Return [X, Y] of the center of cell containing provided text 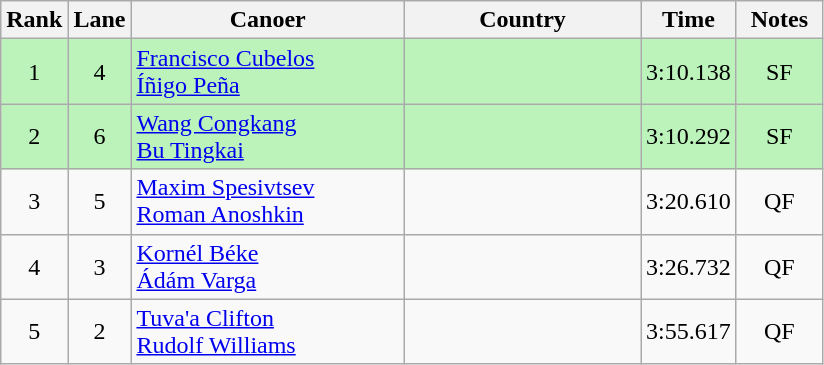
Kornél BékeÁdám Varga [268, 266]
Country [522, 20]
3:55.617 [689, 332]
Tuva'a CliftonRudolf Williams [268, 332]
Notes [779, 20]
Francisco CubelosÍñigo Peña [268, 72]
Lane [100, 20]
6 [100, 136]
3:26.732 [689, 266]
Time [689, 20]
1 [34, 72]
Rank [34, 20]
Canoer [268, 20]
3:10.138 [689, 72]
Maxim SpesivtsevRoman Anoshkin [268, 202]
3:10.292 [689, 136]
Wang CongkangBu Tingkai [268, 136]
3:20.610 [689, 202]
